Search for the cell housing the specified text and yield its [X, Y] center coordinate. 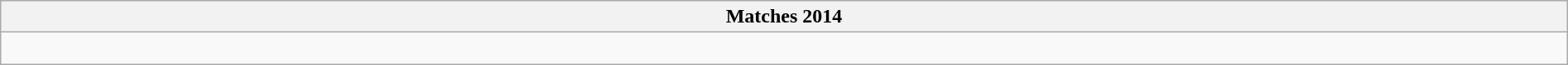
Matches 2014 [784, 17]
